Pinpoint the cell where the given text exists, returning its [x, y] midpoint coordinate. 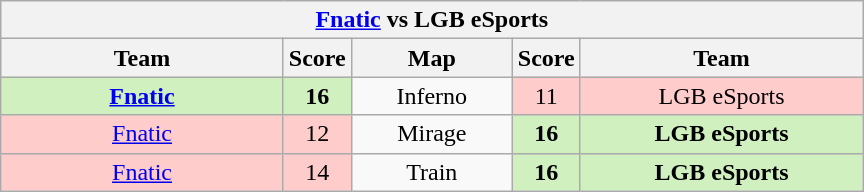
Map [432, 58]
12 [317, 134]
11 [546, 96]
Train [432, 172]
Inferno [432, 96]
Fnatic vs LGB eSports [432, 20]
Mirage [432, 134]
14 [317, 172]
